Identify which cell holds the provided text, then report its (x, y) central coordinate. 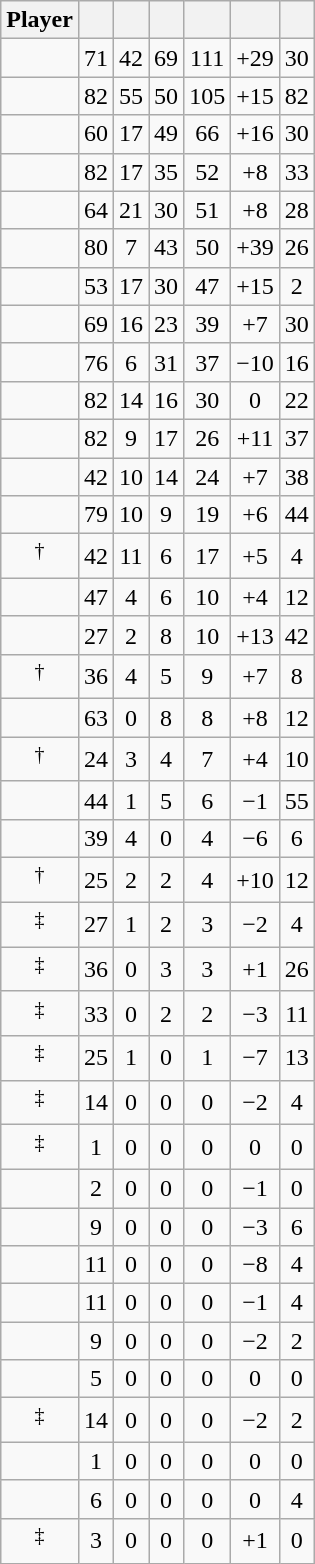
+39 (256, 248)
+10 (256, 880)
22 (296, 400)
+5 (256, 556)
63 (96, 718)
35 (166, 172)
80 (96, 248)
31 (166, 362)
38 (296, 477)
+16 (256, 134)
+13 (256, 635)
+6 (256, 515)
19 (208, 515)
+29 (256, 58)
111 (208, 58)
71 (96, 58)
Player (40, 20)
28 (296, 210)
+11 (256, 438)
21 (132, 210)
76 (96, 362)
43 (166, 248)
−6 (256, 839)
79 (96, 515)
51 (208, 210)
13 (296, 1058)
64 (96, 210)
49 (166, 134)
60 (96, 134)
66 (208, 134)
53 (96, 286)
105 (208, 96)
52 (208, 172)
−7 (256, 1058)
23 (166, 324)
−10 (256, 362)
−8 (256, 1265)
